Search for the cell housing the specified text and yield its [x, y] center coordinate. 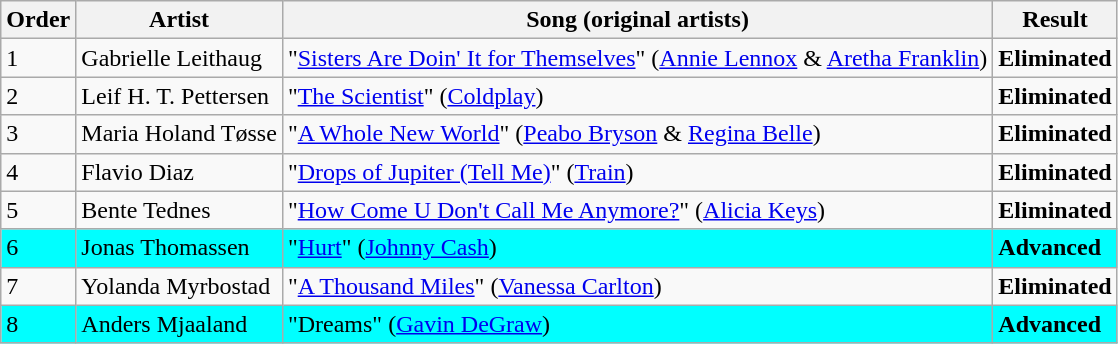
Jonas Thomassen [180, 248]
Flavio Diaz [180, 172]
4 [38, 172]
"Dreams" (Gavin DeGraw) [637, 324]
Maria Holand Tøsse [180, 134]
Song (original artists) [637, 20]
1 [38, 58]
"How Come U Don't Call Me Anymore?" (Alicia Keys) [637, 210]
3 [38, 134]
Artist [180, 20]
Result [1055, 20]
"A Thousand Miles" (Vanessa Carlton) [637, 286]
"Hurt" (Johnny Cash) [637, 248]
"The Scientist" (Coldplay) [637, 96]
Bente Tednes [180, 210]
"Sisters Are Doin' It for Themselves" (Annie Lennox & Aretha Franklin) [637, 58]
"Drops of Jupiter (Tell Me)" (Train) [637, 172]
8 [38, 324]
5 [38, 210]
Anders Mjaaland [180, 324]
"A Whole New World" (Peabo Bryson & Regina Belle) [637, 134]
Leif H. T. Pettersen [180, 96]
Order [38, 20]
2 [38, 96]
7 [38, 286]
Yolanda Myrbostad [180, 286]
Gabrielle Leithaug [180, 58]
6 [38, 248]
